Provide the (X, Y) coordinate of the cell's center where the given text is located.  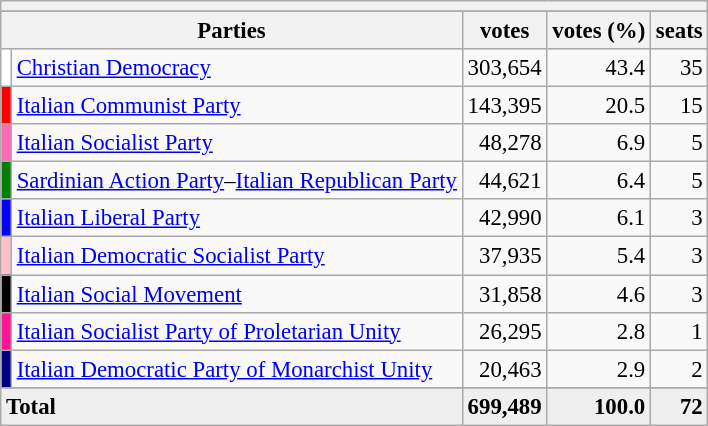
votes (%) (599, 31)
6.9 (599, 143)
2 (680, 369)
2.9 (599, 369)
699,489 (504, 406)
Italian Liberal Party (236, 219)
Christian Democracy (236, 68)
44,621 (504, 181)
Sardinian Action Party–Italian Republican Party (236, 181)
1 (680, 331)
votes (504, 31)
6.4 (599, 181)
Italian Socialist Party of Proletarian Unity (236, 331)
26,295 (504, 331)
Italian Social Movement (236, 294)
20,463 (504, 369)
seats (680, 31)
Italian Democratic Socialist Party (236, 256)
2.8 (599, 331)
Parties (232, 31)
Italian Socialist Party (236, 143)
Italian Communist Party (236, 106)
37,935 (504, 256)
31,858 (504, 294)
72 (680, 406)
303,654 (504, 68)
35 (680, 68)
48,278 (504, 143)
100.0 (599, 406)
15 (680, 106)
4.6 (599, 294)
Total (232, 406)
42,990 (504, 219)
43.4 (599, 68)
Italian Democratic Party of Monarchist Unity (236, 369)
6.1 (599, 219)
20.5 (599, 106)
5.4 (599, 256)
143,395 (504, 106)
